Output the (X, Y) coordinate of the center of the cell containing the given text.  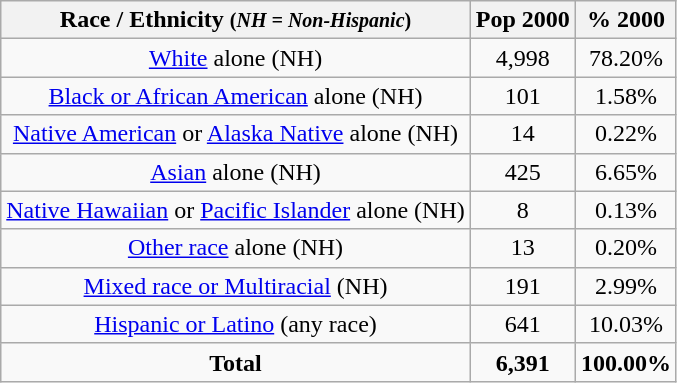
425 (522, 172)
641 (522, 324)
Hispanic or Latino (any race) (236, 324)
13 (522, 248)
78.20% (626, 58)
1.58% (626, 96)
0.13% (626, 210)
Native Hawaiian or Pacific Islander alone (NH) (236, 210)
0.22% (626, 134)
% 2000 (626, 20)
Native American or Alaska Native alone (NH) (236, 134)
4,998 (522, 58)
8 (522, 210)
2.99% (626, 286)
100.00% (626, 362)
Mixed race or Multiracial (NH) (236, 286)
Total (236, 362)
White alone (NH) (236, 58)
Asian alone (NH) (236, 172)
6,391 (522, 362)
14 (522, 134)
10.03% (626, 324)
101 (522, 96)
Black or African American alone (NH) (236, 96)
6.65% (626, 172)
Other race alone (NH) (236, 248)
0.20% (626, 248)
Pop 2000 (522, 20)
Race / Ethnicity (NH = Non-Hispanic) (236, 20)
191 (522, 286)
